Scan for the cell matching the given text and deliver its [x, y] coordinate at center. 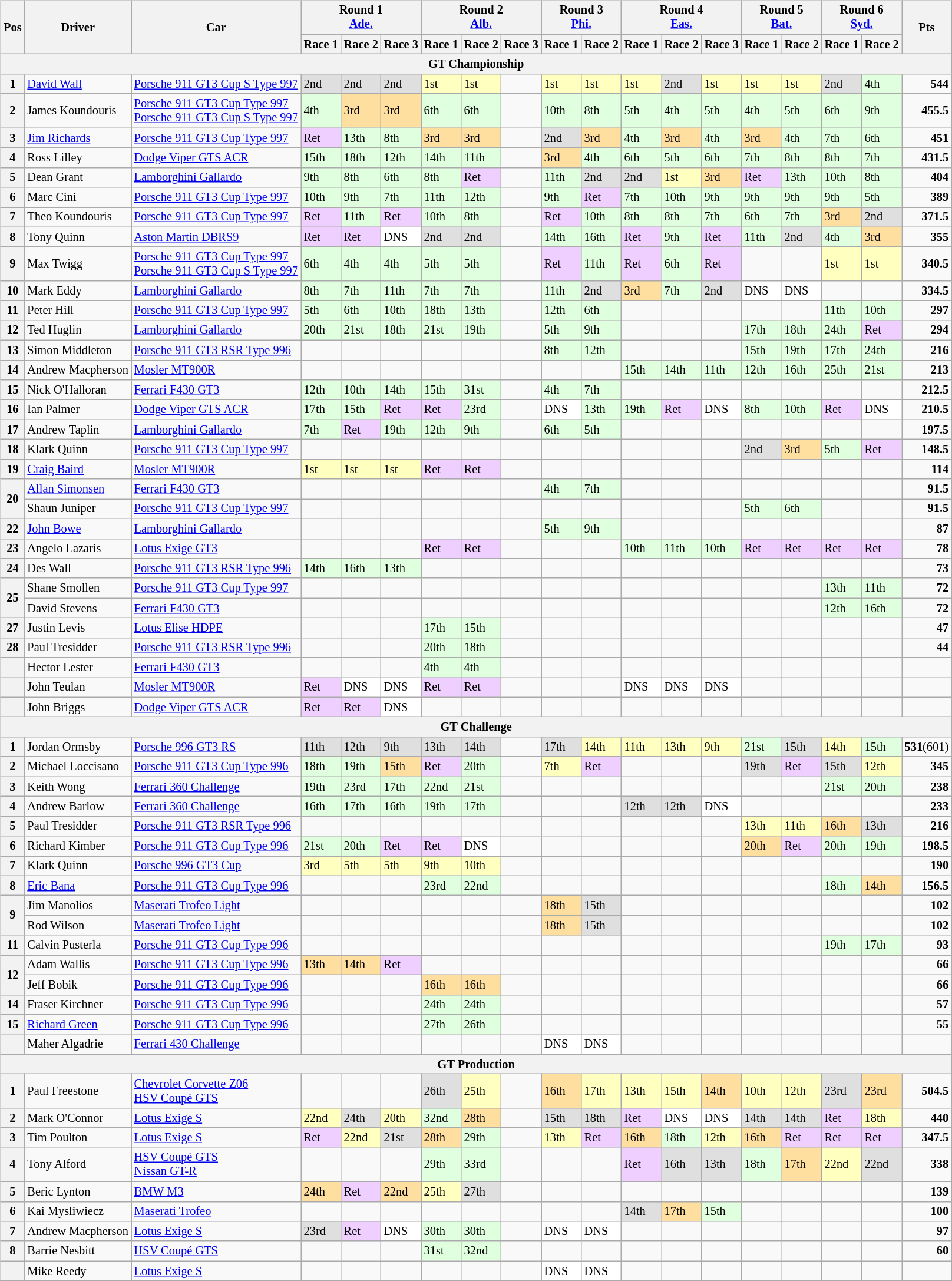
Angelo Lazaris [78, 549]
25 [12, 597]
Porsche 996 GT3 RS [216, 747]
Andrew Taplin [78, 430]
Shane Smollen [78, 588]
334.5 [927, 291]
Driver [78, 27]
114 [927, 469]
17 [12, 430]
Barrie Nesbitt [78, 1251]
Rod Wilson [78, 926]
213 [927, 370]
Chevrolet Corvette Z06 HSV Coupé GTS [216, 1091]
139 [927, 1191]
404 [927, 177]
Porsche 996 GT3 Cup [216, 866]
Craig Baird [78, 469]
Nick O'Halloran [78, 390]
544 [927, 84]
Eric Bana [78, 886]
Mike Reedy [78, 1271]
97 [927, 1232]
27 [12, 628]
55 [927, 1025]
Tony Alford [78, 1165]
Round 3 Phi. [581, 18]
Jim Richards [78, 138]
Richard Green [78, 1025]
197.5 [927, 430]
73 [927, 569]
Beric Lynton [78, 1191]
Round 2 Alb. [481, 18]
233 [927, 807]
Theo Koundouris [78, 217]
345 [927, 767]
GT Challenge [476, 727]
156.5 [927, 886]
504.5 [927, 1091]
Pos [12, 27]
389 [927, 197]
Marc Cini [78, 197]
Round 1 Ade. [361, 18]
John Briggs [78, 707]
338 [927, 1165]
Des Wall [78, 569]
60 [927, 1251]
Paul Freestone [78, 1091]
355 [927, 237]
Hector Lester [78, 668]
198.5 [927, 846]
455.5 [927, 111]
23 [12, 549]
44 [927, 648]
HSV Coupé GTS [216, 1251]
Ted Huglin [78, 331]
HSV Coupé GTS Nissan GT-R [216, 1165]
Jeff Bobik [78, 985]
Richard Kimber [78, 846]
78 [927, 549]
Michael Loccisano [78, 767]
Allan Simonsen [78, 489]
13 [12, 350]
18 [12, 450]
Dean Grant [78, 177]
Lotus Elise HDPE [216, 628]
19 [12, 469]
Jim Manolios [78, 906]
531(601) [927, 747]
John Teulan [78, 688]
Ferrari 430 Challenge [216, 1044]
Tim Poulton [78, 1138]
371.5 [927, 217]
Shaun Juniper [78, 509]
190 [927, 866]
Aston Martin DBRS9 [216, 237]
Keith Wong [78, 787]
33rd [481, 1165]
Peter Hill [78, 311]
Andrew Barlow [78, 807]
87 [927, 529]
340.5 [927, 264]
57 [927, 1005]
GT Production [476, 1064]
431.5 [927, 158]
Fraser Kirchner [78, 1005]
Justin Levis [78, 628]
Maserati Trofeo [216, 1211]
294 [927, 331]
Ian Palmer [78, 410]
Calvin Pusterla [78, 945]
148.5 [927, 450]
John Bowe [78, 529]
20 [12, 498]
100 [927, 1211]
Porsche 911 GT3 Cup S Type 997 [216, 84]
47 [927, 628]
Maher Algadrie [78, 1044]
Pts [927, 27]
Lotus Exige GT3 [216, 549]
22 [12, 529]
Tony Quinn [78, 237]
297 [927, 311]
Mark Eddy [78, 291]
BMW M3 [216, 1191]
28 [12, 648]
451 [927, 138]
24 [12, 569]
210.5 [927, 410]
Mark O'Connor [78, 1118]
16 [12, 410]
93 [927, 945]
Ross Lilley [78, 158]
David Wall [78, 84]
Round 6 Syd. [862, 18]
Simon Middleton [78, 350]
Car [216, 27]
10 [12, 291]
Jordan Ormsby [78, 747]
Adam Wallis [78, 965]
347.5 [927, 1138]
238 [927, 787]
212.5 [927, 390]
Round 4 Eas. [682, 18]
James Koundouris [78, 111]
440 [927, 1118]
Kai Mysliwiecz [78, 1211]
Max Twigg [78, 264]
David Stevens [78, 608]
GT Championship [476, 64]
Round 5 Bat. [782, 18]
